From the cell containing the given text, extract its center point as (x, y) coordinate. 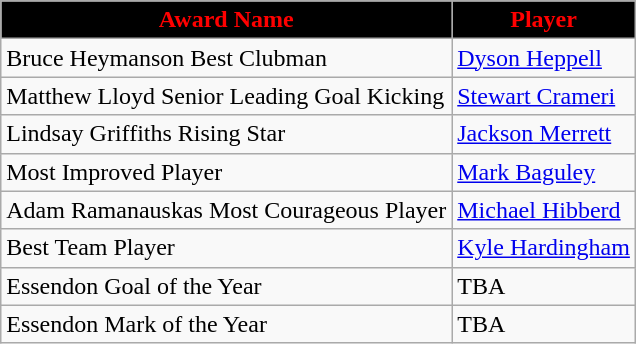
Michael Hibberd (544, 210)
Best Team Player (226, 248)
Jackson Merrett (544, 134)
Adam Ramanauskas Most Courageous Player (226, 210)
Essendon Goal of the Year (226, 286)
Matthew Lloyd Senior Leading Goal Kicking (226, 96)
Essendon Mark of the Year (226, 324)
Lindsay Griffiths Rising Star (226, 134)
Bruce Heymanson Best Clubman (226, 58)
Kyle Hardingham (544, 248)
Mark Baguley (544, 172)
Award Name (226, 20)
Player (544, 20)
Most Improved Player (226, 172)
Dyson Heppell (544, 58)
Stewart Crameri (544, 96)
